Provide the [x, y] coordinate of the cell's center where the given text is located.  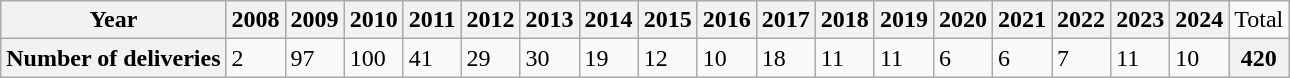
2023 [1140, 20]
Number of deliveries [114, 58]
2017 [786, 20]
100 [374, 58]
2022 [1082, 20]
2012 [490, 20]
2018 [844, 20]
7 [1082, 58]
30 [550, 58]
2021 [1022, 20]
2020 [962, 20]
420 [1259, 58]
2009 [314, 20]
19 [608, 58]
2011 [432, 20]
2013 [550, 20]
Year [114, 20]
41 [432, 58]
2008 [256, 20]
2010 [374, 20]
2014 [608, 20]
29 [490, 58]
12 [668, 58]
Total [1259, 20]
2019 [904, 20]
18 [786, 58]
2 [256, 58]
2016 [726, 20]
2015 [668, 20]
97 [314, 58]
2024 [1200, 20]
